Return (X, Y) of the center of cell containing provided text 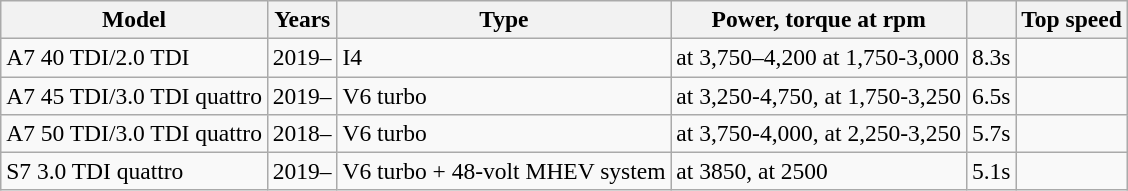
A7 40 TDI/2.0 TDI (134, 57)
Model (134, 19)
V6 turbo + 48-volt MHEV system (504, 171)
at 3,750-4,000, at 2,250-3,250 (819, 133)
at 3,250-4,750, at 1,750-3,250 (819, 95)
Top speed (1072, 19)
I4 (504, 57)
Power, torque at rpm (819, 19)
Type (504, 19)
S7 3.0 TDI quattro (134, 171)
A7 50 TDI/3.0 TDI quattro (134, 133)
at 3850, at 2500 (819, 171)
6.5s (990, 95)
A7 45 TDI/3.0 TDI quattro (134, 95)
5.1s (990, 171)
Years (302, 19)
8.3s (990, 57)
at 3,750–4,200 at 1,750-3,000 (819, 57)
5.7s (990, 133)
2018– (302, 133)
